Find where the given text appears and provide that cell's center as (X, Y) coordinate. 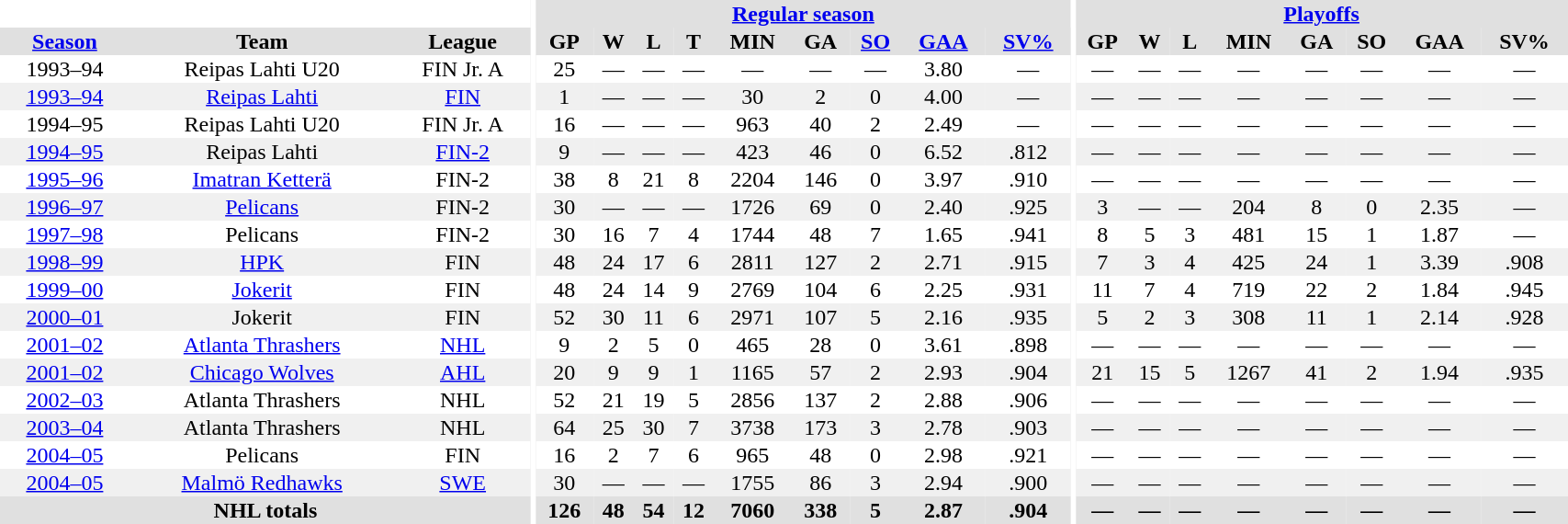
.812 (1029, 152)
3738 (753, 427)
2971 (753, 317)
173 (821, 427)
1267 (1249, 372)
.941 (1029, 234)
46 (821, 152)
86 (821, 483)
HPK (263, 262)
2.88 (942, 400)
4.00 (942, 97)
AHL (462, 372)
127 (821, 262)
40 (821, 124)
2.71 (942, 262)
6.52 (942, 152)
.921 (1029, 455)
425 (1249, 262)
2.16 (942, 317)
2.78 (942, 427)
2811 (753, 262)
1165 (753, 372)
SWE (462, 483)
Regular season (803, 14)
20 (564, 372)
2856 (753, 400)
2000–01 (64, 317)
League (462, 41)
7060 (753, 510)
Imatran Ketterä (263, 179)
2204 (753, 179)
2.98 (942, 455)
3.39 (1438, 262)
2.87 (942, 510)
2769 (753, 290)
2.94 (942, 483)
12 (694, 510)
465 (753, 345)
.928 (1525, 317)
2.40 (942, 207)
1.84 (1438, 290)
22 (1317, 290)
38 (564, 179)
41 (1317, 372)
965 (753, 455)
963 (753, 124)
2002–03 (64, 400)
.931 (1029, 290)
338 (821, 510)
308 (1249, 317)
1726 (753, 207)
1998–99 (64, 262)
.900 (1029, 483)
.910 (1029, 179)
3.61 (942, 345)
2.93 (942, 372)
423 (753, 152)
1.65 (942, 234)
19 (654, 400)
719 (1249, 290)
Chicago Wolves (263, 372)
Malmö Redhawks (263, 483)
1.87 (1438, 234)
.908 (1525, 262)
.903 (1029, 427)
481 (1249, 234)
14 (654, 290)
NHL totals (265, 510)
Team (263, 41)
2003–04 (64, 427)
.945 (1525, 290)
2.14 (1438, 317)
126 (564, 510)
1755 (753, 483)
1.94 (1438, 372)
1995–96 (64, 179)
Season (64, 41)
3.97 (942, 179)
64 (564, 427)
1744 (753, 234)
1996–97 (64, 207)
3.80 (942, 69)
2.35 (1438, 207)
57 (821, 372)
2.49 (942, 124)
.925 (1029, 207)
107 (821, 317)
T (694, 41)
.898 (1029, 345)
2.25 (942, 290)
54 (654, 510)
1999–00 (64, 290)
104 (821, 290)
17 (654, 262)
Playoffs (1322, 14)
146 (821, 179)
28 (821, 345)
1997–98 (64, 234)
204 (1249, 207)
69 (821, 207)
.915 (1029, 262)
.906 (1029, 400)
137 (821, 400)
